Search for the cell housing the specified text and yield its [X, Y] center coordinate. 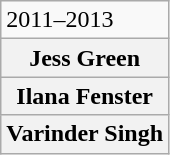
Jess Green [85, 58]
Varinder Singh [85, 134]
Ilana Fenster [85, 96]
2011–2013 [85, 20]
